Return the (X, Y) coordinate for the center point of the cell that contains the specified text.  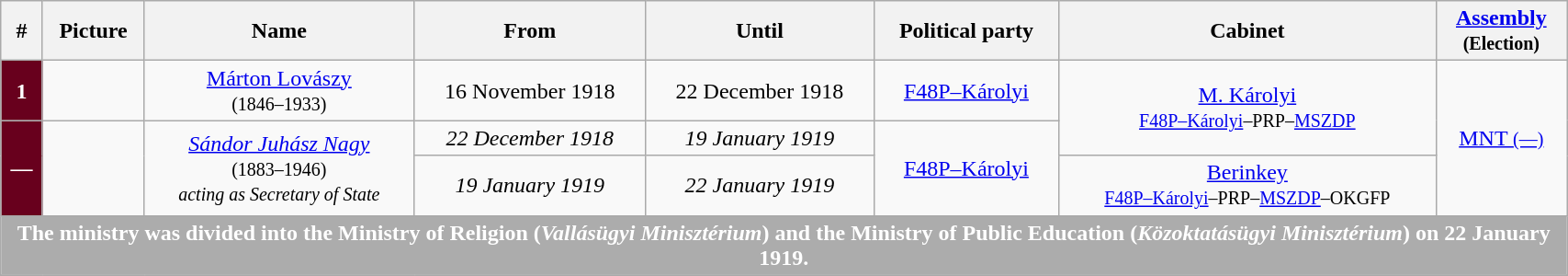
Assembly(Election) (1501, 31)
Political party (966, 31)
BerinkeyF48P–Károlyi–PRP–MSZDP–OKGFP (1247, 186)
Until (760, 31)
22 January 1919 (760, 186)
1 (22, 90)
MNT (—) (1501, 138)
From (530, 31)
16 November 1918 (530, 90)
Márton Lovászy(1846–1933) (279, 90)
Sándor Juhász Nagy(1883–1946)acting as Secretary of State (279, 167)
Picture (94, 31)
# (22, 31)
Name (279, 31)
M. KárolyiF48P–Károlyi–PRP–MSZDP (1247, 109)
— (22, 167)
Cabinet (1247, 31)
